Return [x, y] of the center of cell containing provided text 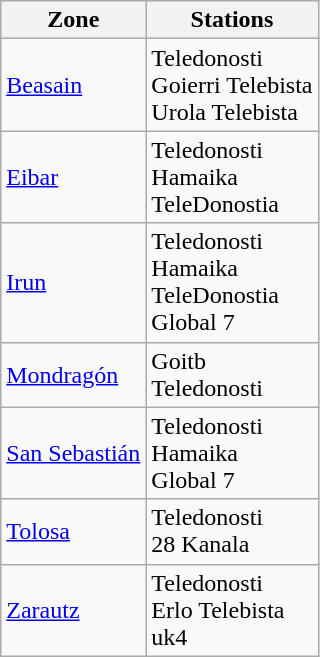
Beasain [74, 85]
TeledonostiHamaikaTeleDonostia [232, 177]
Irun [74, 282]
TeledonostiErlo Telebistauk4 [232, 610]
Zone [74, 20]
Tolosa [74, 532]
GoitbTeledonosti [232, 374]
Zarautz [74, 610]
Mondragón [74, 374]
Eibar [74, 177]
TeledonostiGoierri TelebistaUrola Telebista [232, 85]
Teledonosti28 Kanala [232, 532]
TeledonostiHamaikaTeleDonostiaGlobal 7 [232, 282]
TeledonostiHamaikaGlobal 7 [232, 453]
Stations [232, 20]
San Sebastián [74, 453]
